Return the (x, y) coordinate for the center point of the cell that contains the specified text.  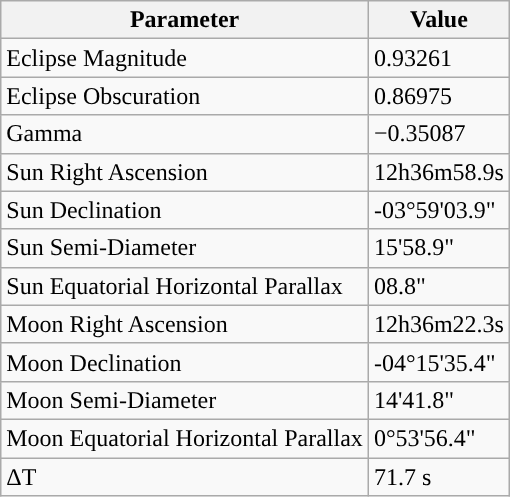
Sun Equatorial Horizontal Parallax (185, 286)
71.7 s (438, 477)
Moon Semi-Diameter (185, 400)
−0.35087 (438, 134)
Gamma (185, 134)
-04°15'35.4" (438, 362)
Sun Right Ascension (185, 172)
Parameter (185, 20)
14'41.8" (438, 400)
ΔT (185, 477)
0.86975 (438, 96)
0.93261 (438, 58)
08.8" (438, 286)
Moon Declination (185, 362)
Moon Right Ascension (185, 324)
Sun Declination (185, 210)
12h36m22.3s (438, 324)
0°53'56.4" (438, 438)
12h36m58.9s (438, 172)
-03°59'03.9" (438, 210)
Eclipse Magnitude (185, 58)
Value (438, 20)
Moon Equatorial Horizontal Parallax (185, 438)
15'58.9" (438, 248)
Sun Semi-Diameter (185, 248)
Eclipse Obscuration (185, 96)
